Search for the cell housing the specified text and yield its [X, Y] center coordinate. 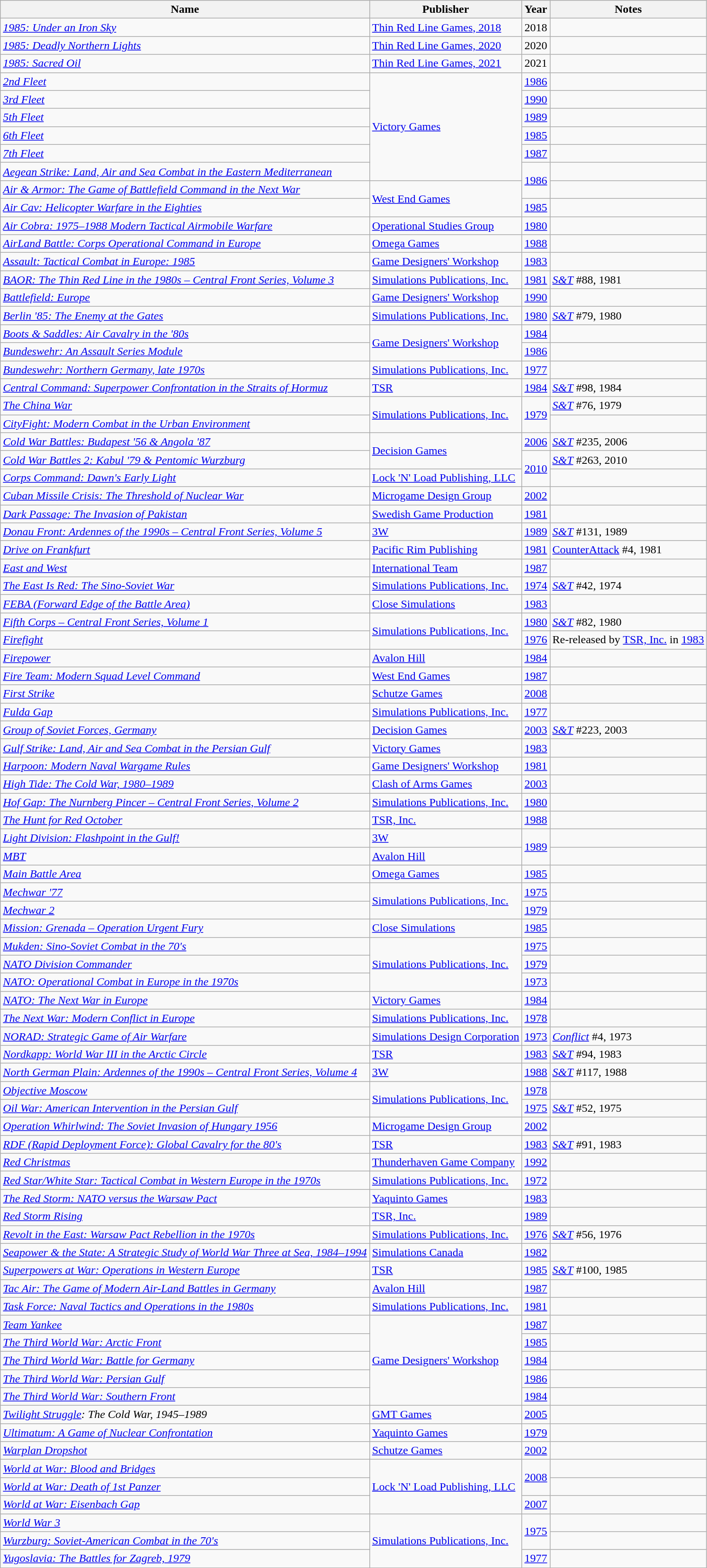
NORAD: Strategic Game of Air Warfare [185, 1036]
CounterAttack #4, 1981 [628, 550]
Red Storm Rising [185, 1216]
The Hunt for Red October [185, 820]
Oil War: American Intervention in the Persian Gulf [185, 1108]
Clash of Arms Games [446, 784]
S&T #76, 1979 [628, 406]
S&T #52, 1975 [628, 1108]
Operation Whirlwind: The Soviet Invasion of Hungary 1956 [185, 1126]
S&T #131, 1989 [628, 532]
North German Plain: Ardennes of the 1990s – Central Front Series, Volume 4 [185, 1072]
CityFight: Modern Combat in the Urban Environment [185, 424]
The Next War: Modern Conflict in Europe [185, 1018]
Cold War Battles: Budapest '56 & Angola '87 [185, 442]
Boots & Saddles: Air Cavalry in the '80s [185, 334]
Mechwar 2 [185, 910]
2007 [536, 1505]
Ultimatum: A Game of Nuclear Confrontation [185, 1433]
Light Division: Flashpoint in the Gulf! [185, 838]
S&T #117, 1988 [628, 1072]
Air & Armor: The Game of Battlefield Command in the Next War [185, 189]
2021 [536, 63]
Cold War Battles 2: Kabul '79 & Pentomic Wurzburg [185, 460]
RDF (Rapid Deployment Force): Global Cavalry for the 80's [185, 1144]
Berlin '85: The Enemy at the Gates [185, 316]
Warplan Dropshot [185, 1451]
Mission: Grenada – Operation Urgent Fury [185, 928]
Re-released by TSR, Inc. in 1983 [628, 640]
S&T #263, 2010 [628, 460]
2006 [536, 442]
World at War: Eisenbach Gap [185, 1505]
The Third World War: Arctic Front [185, 1342]
Bundeswehr: Northern Germany, late 1970s [185, 370]
Fifth Corps – Central Front Series, Volume 1 [185, 622]
World at War: Death of 1st Panzer [185, 1487]
Assault: Tactical Combat in Europe: 1985 [185, 262]
First Strike [185, 694]
NATO: The Next War in Europe [185, 1000]
Harpoon: Modern Naval Wargame Rules [185, 766]
NATO: Operational Combat in Europe in the 1970s [185, 982]
Team Yankee [185, 1324]
The East Is Red: The Sino-Soviet War [185, 586]
Firefight [185, 640]
Aegean Strike: Land, Air and Sea Combat in the Eastern Mediterranean [185, 171]
Mukden: Sino-Soviet Combat in the 70's [185, 946]
Battlefield: Europe [185, 298]
S&T #42, 1974 [628, 586]
1985: Sacred Oil [185, 63]
Thin Red Line Games, 2018 [446, 27]
S&T #100, 1985 [628, 1270]
1974 [536, 586]
Dark Passage: The Invasion of Pakistan [185, 514]
International Team [446, 568]
World War 3 [185, 1523]
S&T #88, 1981 [628, 280]
Task Force: Naval Tactics and Operations in the 1980s [185, 1306]
Red Christmas [185, 1162]
2010 [536, 469]
S&T #94, 1983 [628, 1054]
Air Cav: Helicopter Warfare in the Eighties [185, 207]
BAOR: The Thin Red Line in the 1980s – Central Front Series, Volume 3 [185, 280]
Main Battle Area [185, 874]
Thunderhaven Game Company [446, 1162]
Firepower [185, 658]
Revolt in the East: Warsaw Pact Rebellion in the 1970s [185, 1234]
Pacific Rim Publishing [446, 550]
Year [536, 9]
Publisher [446, 9]
S&T #91, 1983 [628, 1144]
2005 [536, 1415]
Objective Moscow [185, 1090]
Fire Team: Modern Squad Level Command [185, 676]
AirLand Battle: Corps Operational Command in Europe [185, 244]
Central Command: Superpower Confrontation in the Straits of Hormuz [185, 388]
S&T #79, 1980 [628, 316]
S&T #56, 1976 [628, 1234]
Twilight Struggle: The Cold War, 1945–1989 [185, 1415]
Thin Red Line Games, 2021 [446, 63]
5th Fleet [185, 117]
Tac Air: The Game of Modern Air-Land Battles in Germany [185, 1288]
Group of Soviet Forces, Germany [185, 730]
Bundeswehr: An Assault Series Module [185, 352]
1992 [536, 1162]
Cuban Missile Crisis: The Threshold of Nuclear War [185, 496]
1985: Under an Iron Sky [185, 27]
2nd Fleet [185, 81]
The Third World War: Persian Gulf [185, 1379]
The Third World War: Battle for Germany [185, 1360]
Operational Studies Group [446, 226]
S&T #223, 2003 [628, 730]
Hof Gap: The Nurnberg Pincer – Central Front Series, Volume 2 [185, 802]
Corps Command: Dawn's Early Light [185, 478]
Donau Front: Ardennes of the 1990s – Central Front Series, Volume 5 [185, 532]
2018 [536, 27]
Mechwar '77 [185, 892]
World at War: Blood and Bridges [185, 1469]
Nordkapp: World War III in the Arctic Circle [185, 1054]
The Red Storm: NATO versus the Warsaw Pact [185, 1198]
Drive on Frankfurt [185, 550]
High Tide: The Cold War, 1980–1989 [185, 784]
Air Cobra: 1975–1988 Modern Tactical Airmobile Warfare [185, 226]
Name [185, 9]
MBT [185, 856]
NATO Division Commander [185, 964]
Notes [628, 9]
Fulda Gap [185, 712]
Wurzburg: Soviet-American Combat in the 70's [185, 1541]
East and West [185, 568]
The Third World War: Southern Front [185, 1397]
GMT Games [446, 1415]
Simulations Canada [446, 1252]
Conflict #4, 1973 [628, 1036]
3rd Fleet [185, 99]
Thin Red Line Games, 2020 [446, 45]
Seapower & the State: A Strategic Study of World War Three at Sea, 1984–1994 [185, 1252]
S&T #98, 1984 [628, 388]
7th Fleet [185, 153]
S&T #82, 1980 [628, 622]
1982 [536, 1252]
1972 [536, 1180]
2020 [536, 45]
The China War [185, 406]
S&T #235, 2006 [628, 442]
Simulations Design Corporation [446, 1036]
FEBA (Forward Edge of the Battle Area) [185, 604]
1985: Deadly Northern Lights [185, 45]
Swedish Game Production [446, 514]
Yugoslavia: The Battles for Zagreb, 1979 [185, 1559]
Superpowers at War: Operations in Western Europe [185, 1270]
6th Fleet [185, 135]
Gulf Strike: Land, Air and Sea Combat in the Persian Gulf [185, 748]
Red Star/White Star: Tactical Combat in Western Europe in the 1970s [185, 1180]
